Scan for the cell matching the given text and deliver its (X, Y) coordinate at center. 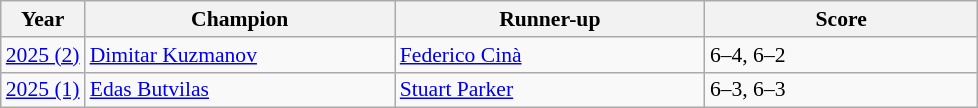
Champion (240, 19)
6–3, 6–3 (842, 90)
2025 (2) (43, 55)
Runner-up (550, 19)
Stuart Parker (550, 90)
6–4, 6–2 (842, 55)
Score (842, 19)
Year (43, 19)
2025 (1) (43, 90)
Federico Cinà (550, 55)
Dimitar Kuzmanov (240, 55)
Edas Butvilas (240, 90)
